Search for the cell housing the specified text and yield its [x, y] center coordinate. 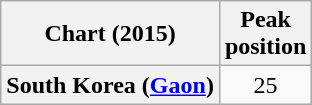
25 [265, 85]
Chart (2015) [110, 34]
South Korea (Gaon) [110, 85]
Peakposition [265, 34]
